Return the (X, Y) coordinate for the center point of the cell that contains the specified text.  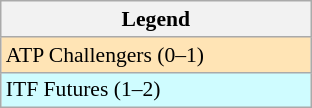
ITF Futures (1–2) (156, 90)
ATP Challengers (0–1) (156, 55)
Legend (156, 19)
